Find where the given text appears and provide that cell's center as (x, y) coordinate. 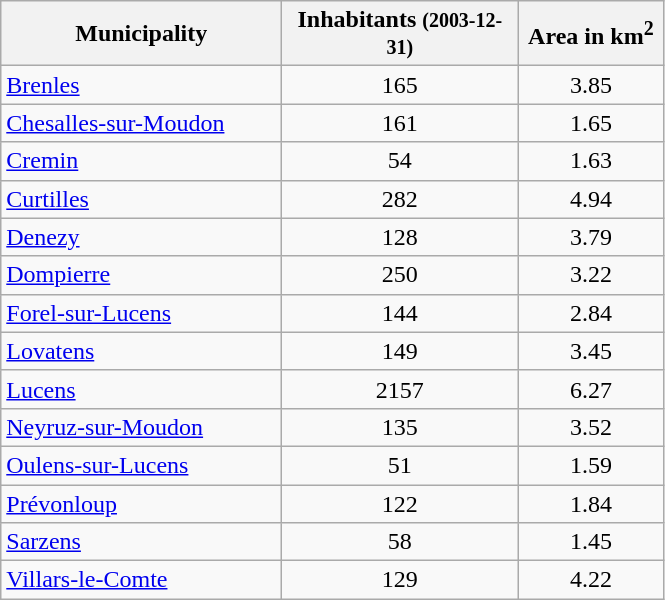
Neyruz-sur-Moudon (142, 427)
129 (400, 580)
Oulens-sur-Lucens (142, 465)
2157 (400, 389)
282 (400, 199)
Prévonloup (142, 503)
6.27 (591, 389)
Sarzens (142, 542)
Lucens (142, 389)
1.45 (591, 542)
Curtilles (142, 199)
250 (400, 275)
Villars-le-Comte (142, 580)
161 (400, 123)
Inhabitants (2003-12-31) (400, 34)
3.85 (591, 85)
165 (400, 85)
58 (400, 542)
3.79 (591, 237)
1.63 (591, 161)
54 (400, 161)
Denezy (142, 237)
51 (400, 465)
3.52 (591, 427)
Brenles (142, 85)
Municipality (142, 34)
1.84 (591, 503)
135 (400, 427)
Chesalles-sur-Moudon (142, 123)
3.45 (591, 351)
1.59 (591, 465)
4.22 (591, 580)
Dompierre (142, 275)
144 (400, 313)
1.65 (591, 123)
Cremin (142, 161)
149 (400, 351)
122 (400, 503)
3.22 (591, 275)
Area in km2 (591, 34)
2.84 (591, 313)
4.94 (591, 199)
Lovatens (142, 351)
Forel-sur-Lucens (142, 313)
128 (400, 237)
